Detect which cell encompasses the target text, then output its [X, Y] center coordinate. 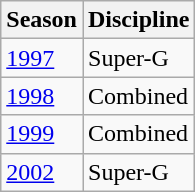
Season [42, 20]
1998 [42, 96]
1999 [42, 134]
2002 [42, 172]
Discipline [138, 20]
1997 [42, 58]
